Pinpoint the cell where the given text exists, returning its [X, Y] midpoint coordinate. 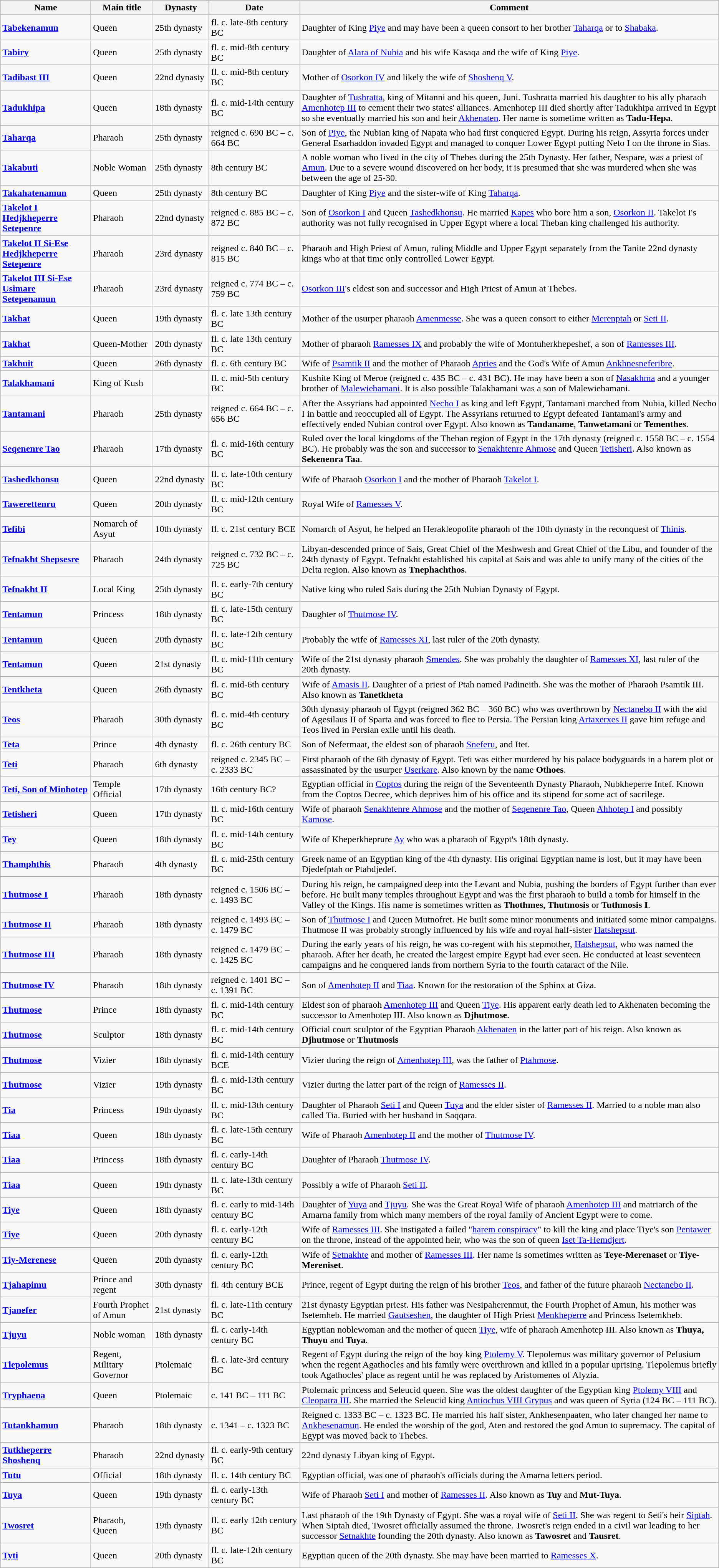
Regent, Military Governor [122, 1365]
Dynasty [181, 8]
Tabekenamun [46, 28]
fl. c. 6th century BC [254, 364]
Takelot II Si-Ese Hedjkheperre Setepenre [46, 253]
c. 1341 – c. 1323 BC [254, 1425]
Sculptor [122, 1035]
Son of Amenhotep II and Tiaa. Known for the restoration of the Sphinx at Giza. [509, 985]
Wife of Pharaoh Osorkon I and the mother of Pharaoh Takelot I. [509, 479]
Son of Nefermaat, the eldest son of pharaoh Sneferu, and Itet. [509, 744]
6th dynasty [181, 764]
Daughter of Pharaoh Thutmose IV. [509, 1160]
Mother of the usurper pharaoh Amenmesse. She was a queen consort to either Merenptah or Seti II. [509, 319]
fl. c. mid-12th century BC [254, 504]
fl. c. mid-25th century BC [254, 864]
Wife of Amasis II. Daughter of a priest of Ptah named Padineith. She was the mother of Pharaoh Psamtik III. Also known as Tanetkheta [509, 689]
Official [122, 1475]
Takahatenamun [46, 193]
Tia [46, 1110]
fl. c. early-7th century BC [254, 589]
Wife of Psamtik II and the mother of Pharaoh Apries and the God's Wife of Amun Ankhnesneferibre. [509, 364]
Official court sculptor of the Egyptian Pharaoh Akhenaten in the latter part of his reign. Also known as Djhutmose or Thutmosis [509, 1035]
Tey [46, 839]
Wife of Pharaoh Amenhotep II and the mother of Thutmose IV. [509, 1134]
fl. c. 21st century BCE [254, 529]
Noble Woman [122, 168]
fl. c. late-8th century BC [254, 28]
Tjanefer [46, 1310]
Twosret [46, 1525]
Teti, Son of Minhotep [46, 790]
Wife of the 21st dynasty pharaoh Smendes. She was probably the daughter of Ramesses XI, last ruler of the 20th dynasty. [509, 664]
reigned c. 1479 BC – c. 1425 BC [254, 955]
Noble woman [122, 1335]
Pharaoh, Queen [122, 1525]
Local King [122, 589]
Tadukhipa [46, 108]
Tiy-Merenese [46, 1260]
Fourth Prophet of Amun [122, 1310]
fl. c. mid-6th century BC [254, 689]
Thutmose III [46, 955]
Teti [46, 764]
Thamphthis [46, 864]
fl. c. mid-4th century BC [254, 719]
fl. 4th century BCE [254, 1285]
reigned c. 1493 BC – c. 1479 BC [254, 925]
Tashedkhonsu [46, 479]
Taharqa [46, 137]
Greek name of an Egyptian king of the 4th dynasty. His original Egyptian name is lost, but it may have been Djedefptah or Ptahdjedef. [509, 864]
King of Kush [122, 383]
16th century BC? [254, 790]
Queen-Mother [122, 343]
Tryphaena [46, 1395]
reigned c. 885 BC – c. 872 BC [254, 218]
Wife of Setnakhte and mother of Ramesses III. Her name is sometimes written as Teye-Merenaset or Tiye-Mereniset. [509, 1260]
Wife of Kheperkheprure Ay who was a pharaoh of Egypt's 18th dynasty. [509, 839]
Tantamani [46, 414]
Vizier during the latter part of the reign of Ramesses II. [509, 1085]
Tabiry [46, 52]
Takelot III Si-Ese Usimare Setepenamun [46, 288]
Thutmose I [46, 894]
Date [254, 8]
Takhuit [46, 364]
Seqenenre Tao [46, 449]
reigned c. 1401 BC – c. 1391 BC [254, 985]
fl. c. late-3rd century BC [254, 1365]
reigned c. 2345 BC – c. 2333 BC [254, 764]
Main title [122, 8]
Tutkheperre Shoshenq [46, 1455]
Name [46, 8]
reigned c. 690 BC – c. 664 BC [254, 137]
reigned c. 664 BC – c. 656 BC [254, 414]
Daughter of Alara of Nubia and his wife Kasaqa and the wife of King Piye. [509, 52]
Tutu [46, 1475]
reigned c. 774 BC – c. 759 BC [254, 288]
Takelot I Hedjkheperre Setepenre [46, 218]
Tefnakht Shepsesre [46, 559]
Mother of pharaoh Ramesses IX and probably the wife of Montuherkhepeshef, a son of Ramesses III. [509, 343]
24th dynasty [181, 559]
Tyti [46, 1555]
Teta [46, 744]
Tefibi [46, 529]
Tawerettenru [46, 504]
Teos [46, 719]
Prince, regent of Egypt during the reign of his brother Teos, and father of the future pharaoh Nectanebo II. [509, 1285]
Probably the wife of Ramesses XI, last ruler of the 20th dynasty. [509, 639]
Talakhamani [46, 383]
Thutmose II [46, 925]
fl. c. mid-11th century BC [254, 664]
Nomarch of Asyut, he helped an Herakleopolite pharaoh of the 10th dynasty in the reconquest of Thinis. [509, 529]
fl. c. late-10th century BC [254, 479]
Wife of Pharaoh Seti I and mother of Ramesses II. Also known as Tuy and Mut-Tuya. [509, 1495]
Prince and regent [122, 1285]
Daughter of Thutmose IV. [509, 614]
22nd dynasty Libyan king of Egypt. [509, 1455]
Tetisheri [46, 814]
10th dynasty [181, 529]
Mother of Osorkon IV and likely the wife of Shoshenq V. [509, 78]
Vizier during the reign of Amenhotep III, was the father of Ptahmose. [509, 1060]
Egyptian queen of the 20th dynasty. She may have been married to Ramesses X. [509, 1555]
fl. c. 26th century BC [254, 744]
fl. c. late-13th century BC [254, 1184]
Egyptian official, was one of pharaoh's officials during the Amarna letters period. [509, 1475]
Tjahapimu [46, 1285]
Tutankhamun [46, 1425]
Tefnakht II [46, 589]
Royal Wife of Ramesses V. [509, 504]
Takabuti [46, 168]
fl. c. late-11th century BC [254, 1310]
Tuya [46, 1495]
Temple Official [122, 790]
Wife of pharaoh Senakhtenre Ahmose and the mother of Seqenenre Tao, Queen Ahhotep I and possibly Kamose. [509, 814]
Tentkheta [46, 689]
Daughter of King Piye and the sister-wife of King Taharqa. [509, 193]
reigned c. 1506 BC – c. 1493 BC [254, 894]
Tadibast III [46, 78]
Tlepolemus [46, 1365]
fl. c. mid-5th century BC [254, 383]
Nomarch of Asyut [122, 529]
Osorkon III's eldest son and successor and High Priest of Amun at Thebes. [509, 288]
fl. c. 14th century BC [254, 1475]
Egyptian noblewoman and the mother of queen Tiye, wife of pharaoh Amenhotep III. Also known as Thuya, Thuyu and Tuya. [509, 1335]
fl. c. early to mid-14th century BC [254, 1210]
Daughter of King Piye and may have been a queen consort to her brother Taharqa or to Shabaka. [509, 28]
reigned c. 732 BC – c. 725 BC [254, 559]
reigned c. 840 BC – c. 815 BC [254, 253]
fl. c. early-9th century BC [254, 1455]
fl. c. mid-14th century BCE [254, 1060]
Tjuyu [46, 1335]
Thutmose IV [46, 985]
Possibly a wife of Pharaoh Seti II. [509, 1184]
fl. c. early 12th century BC [254, 1525]
c. 141 BC – 111 BC [254, 1395]
Comment [509, 8]
Native king who ruled Sais during the 25th Nubian Dynasty of Egypt. [509, 589]
fl. c. early-13th century BC [254, 1495]
